Find where the given text appears and provide that cell's center as [x, y] coordinate. 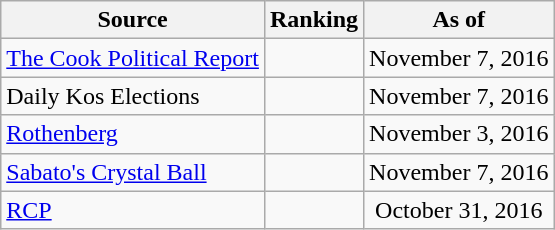
Source [133, 20]
Daily Kos Elections [133, 96]
As of [459, 20]
The Cook Political Report [133, 58]
Sabato's Crystal Ball [133, 172]
October 31, 2016 [459, 210]
Ranking [314, 20]
November 3, 2016 [459, 134]
Rothenberg [133, 134]
RCP [133, 210]
